Find where the given text appears and provide that cell's center as [X, Y] coordinate. 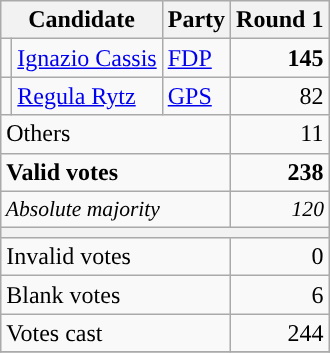
Blank votes [116, 295]
244 [280, 333]
Invalid votes [116, 257]
Round 1 [280, 20]
82 [280, 96]
Ignazio Cassis [87, 58]
Votes cast [116, 333]
Others [116, 134]
Candidate [82, 20]
Regula Rytz [87, 96]
Party [196, 20]
Valid votes [116, 172]
0 [280, 257]
238 [280, 172]
6 [280, 295]
120 [280, 209]
Absolute majority [116, 209]
GPS [196, 96]
FDP [196, 58]
145 [280, 58]
11 [280, 134]
